Pinpoint the cell where the given text exists, returning its (X, Y) midpoint coordinate. 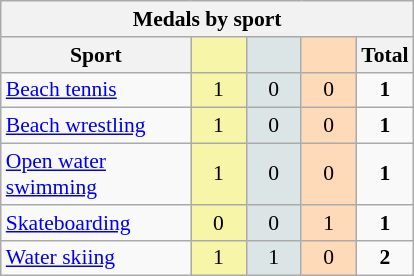
Total (384, 55)
Beach tennis (96, 90)
Sport (96, 55)
Beach wrestling (96, 126)
Open water swimming (96, 174)
Medals by sport (208, 19)
Skateboarding (96, 223)
Water skiing (96, 258)
2 (384, 258)
